Return the [x, y] coordinate for the center point of the cell that contains the specified text.  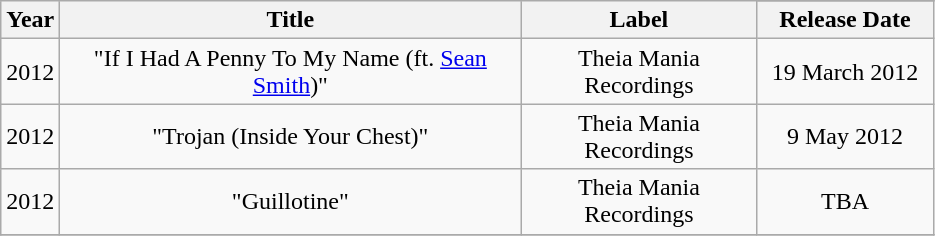
"If I Had A Penny To My Name (ft. Sean Smith)" [290, 72]
19 March 2012 [845, 72]
Label [639, 20]
"Trojan (Inside Your Chest)" [290, 136]
"Guillotine" [290, 202]
TBA [845, 202]
Release Date [845, 20]
Title [290, 20]
Year [30, 20]
9 May 2012 [845, 136]
